Determine the [X, Y] coordinate at the center of the cell enclosing the given text.  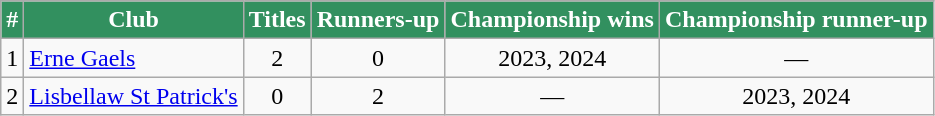
Championship runner-up [796, 20]
Runners-up [378, 20]
Erne Gaels [134, 58]
Championship wins [552, 20]
Club [134, 20]
Titles [277, 20]
1 [12, 58]
# [12, 20]
Lisbellaw St Patrick's [134, 96]
